Provide the (X, Y) coordinate of the cell's center where the given text is located.  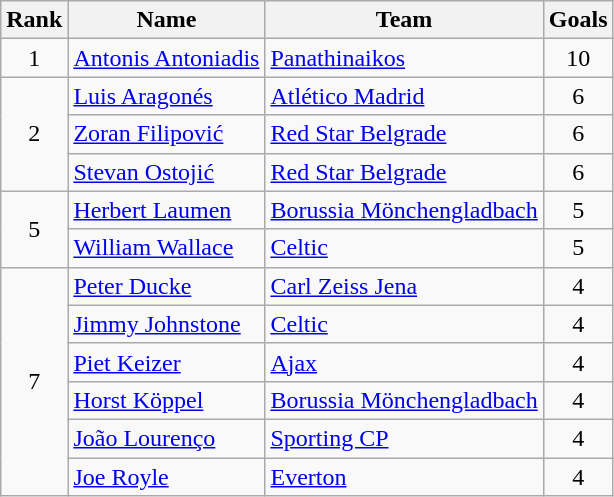
Luis Aragonés (166, 96)
10 (578, 58)
Horst Köppel (166, 400)
William Wallace (166, 248)
João Lourenço (166, 438)
2 (34, 134)
Joe Royle (166, 477)
Rank (34, 20)
Panathinaikos (404, 58)
Atlético Madrid (404, 96)
Antonis Antoniadis (166, 58)
Stevan Ostojić (166, 172)
Zoran Filipović (166, 134)
Sporting CP (404, 438)
Everton (404, 477)
Name (166, 20)
Herbert Laumen (166, 210)
Piet Keizer (166, 362)
Goals (578, 20)
Jimmy Johnstone (166, 324)
7 (34, 381)
Peter Ducke (166, 286)
Carl Zeiss Jena (404, 286)
Team (404, 20)
1 (34, 58)
Ajax (404, 362)
